Detect which cell encompasses the target text, then output its (X, Y) center coordinate. 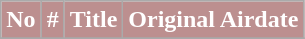
Original Airdate (214, 20)
# (52, 20)
Title (94, 20)
No (21, 20)
